From the cell containing the given text, extract its center point as [x, y] coordinate. 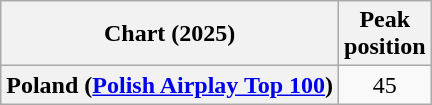
Chart (2025) [170, 34]
Peakposition [385, 34]
45 [385, 85]
Poland (Polish Airplay Top 100) [170, 85]
